For the text-containing cell, return its midpoint in (X, Y) coordinate format. 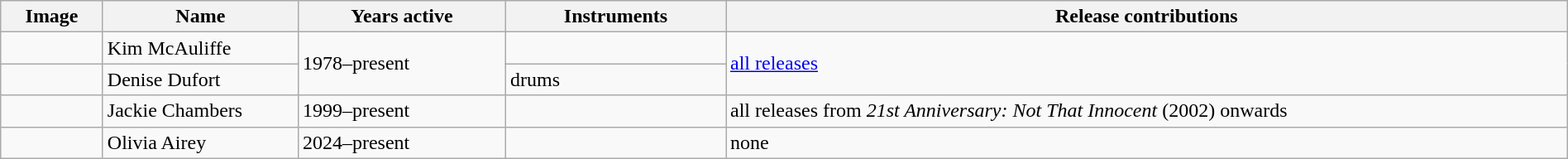
Jackie Chambers (200, 111)
none (1147, 142)
drums (615, 79)
Years active (402, 17)
1999–present (402, 111)
Name (200, 17)
2024–present (402, 142)
all releases (1147, 64)
Release contributions (1147, 17)
Kim McAuliffe (200, 48)
Denise Dufort (200, 79)
all releases from 21st Anniversary: Not That Innocent (2002) onwards (1147, 111)
Olivia Airey (200, 142)
1978–present (402, 64)
Image (52, 17)
Instruments (615, 17)
